Detect which cell encompasses the target text, then output its [x, y] center coordinate. 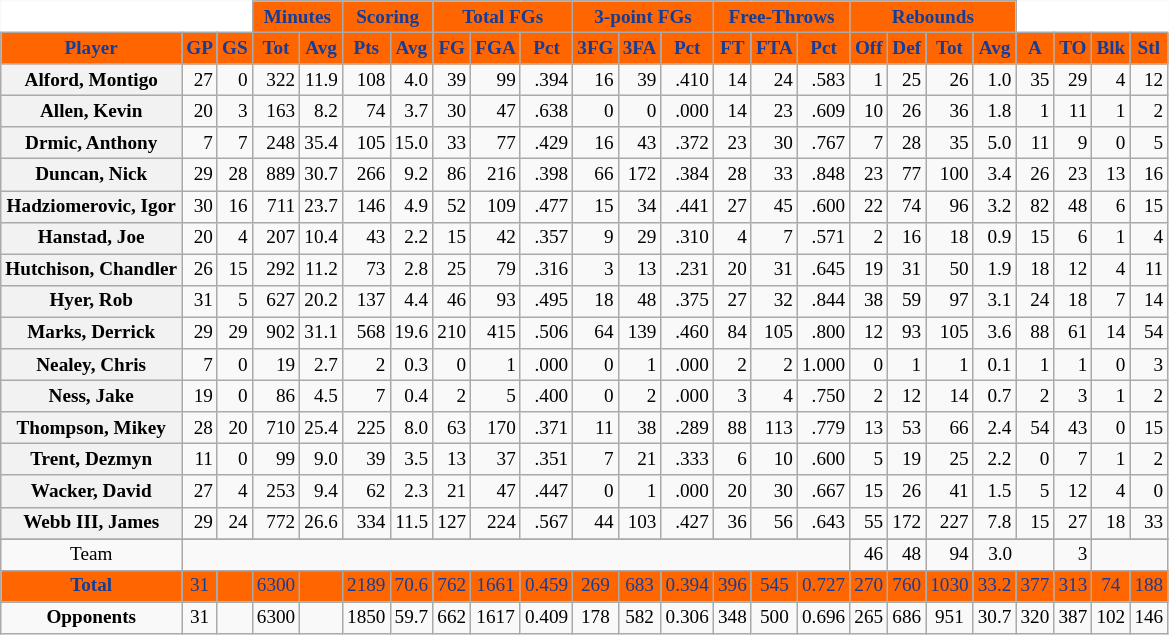
683 [640, 586]
3.4 [994, 175]
52 [452, 206]
Rebounds [933, 17]
102 [1111, 618]
163 [276, 111]
270 [869, 586]
2.4 [994, 428]
0.1 [994, 365]
.583 [823, 80]
348 [732, 618]
Team [92, 554]
FG [452, 48]
320 [1035, 618]
.571 [823, 238]
0.727 [823, 586]
0.4 [412, 396]
0.306 [687, 618]
762 [452, 586]
.750 [823, 396]
Free-Throws [781, 17]
170 [496, 428]
55 [869, 523]
.384 [687, 175]
0.7 [994, 396]
Duncan, Nick [92, 175]
.410 [687, 80]
.645 [823, 270]
334 [366, 523]
73 [366, 270]
Ness, Jake [92, 396]
GP [200, 48]
2189 [366, 586]
216 [496, 175]
Hadziomerovic, Igor [92, 206]
Total FGs [503, 17]
772 [276, 523]
103 [640, 523]
9.2 [412, 175]
711 [276, 206]
.398 [546, 175]
1.000 [823, 365]
26.6 [322, 523]
224 [496, 523]
710 [276, 428]
292 [276, 270]
4.5 [322, 396]
0.9 [994, 238]
FTA [774, 48]
Total [92, 586]
34 [640, 206]
137 [366, 301]
2.8 [412, 270]
37 [496, 460]
248 [276, 143]
.427 [687, 523]
1617 [496, 618]
Stl [1149, 48]
3-point FGs [644, 17]
Blk [1111, 48]
.351 [546, 460]
3.0 [994, 554]
1030 [950, 586]
Alford, Montigo [92, 80]
.567 [546, 523]
10.4 [322, 238]
951 [950, 618]
100 [950, 175]
Wacker, David [92, 491]
.316 [546, 270]
.357 [546, 238]
7.8 [994, 523]
5.0 [994, 143]
Minutes [297, 17]
3.5 [412, 460]
1.5 [994, 491]
108 [366, 80]
25.4 [322, 428]
396 [732, 586]
1.8 [994, 111]
.375 [687, 301]
11.2 [322, 270]
70.6 [412, 586]
313 [1073, 586]
.400 [546, 396]
.460 [687, 333]
61 [1073, 333]
TO [1073, 48]
889 [276, 175]
127 [452, 523]
Off [869, 48]
3FA [640, 48]
0.459 [546, 586]
59 [907, 301]
20.2 [322, 301]
84 [732, 333]
9.4 [322, 491]
4.9 [412, 206]
500 [774, 618]
0.409 [546, 618]
Opponents [92, 618]
Scoring [387, 17]
3.2 [994, 206]
0.696 [823, 618]
.231 [687, 270]
2.7 [322, 365]
1850 [366, 618]
94 [950, 554]
.447 [546, 491]
Hutchison, Chandler [92, 270]
.441 [687, 206]
15.0 [412, 143]
.506 [546, 333]
545 [774, 586]
377 [1035, 586]
139 [640, 333]
Player [92, 48]
415 [496, 333]
.779 [823, 428]
.800 [823, 333]
Allen, Kevin [92, 111]
207 [276, 238]
568 [366, 333]
64 [596, 333]
Thompson, Mikey [92, 428]
62 [366, 491]
22 [869, 206]
.844 [823, 301]
Marks, Derrick [92, 333]
1661 [496, 586]
Drmic, Anthony [92, 143]
56 [774, 523]
3.1 [994, 301]
50 [950, 270]
627 [276, 301]
322 [276, 80]
Pts [366, 48]
Trent, Dezmyn [92, 460]
266 [366, 175]
11.9 [322, 80]
82 [1035, 206]
Nealey, Chris [92, 365]
269 [596, 586]
8.2 [322, 111]
A [1035, 48]
.310 [687, 238]
.289 [687, 428]
227 [950, 523]
41 [950, 491]
GS [234, 48]
3FG [596, 48]
1.9 [994, 270]
.372 [687, 143]
FT [732, 48]
Def [907, 48]
3.7 [412, 111]
4.4 [412, 301]
79 [496, 270]
33.2 [994, 586]
113 [774, 428]
225 [366, 428]
.848 [823, 175]
32 [774, 301]
.371 [546, 428]
53 [907, 428]
0.394 [687, 586]
31.1 [322, 333]
96 [950, 206]
188 [1149, 586]
42 [496, 238]
4.0 [412, 80]
19.6 [412, 333]
63 [452, 428]
.333 [687, 460]
Webb III, James [92, 523]
1.0 [994, 80]
.429 [546, 143]
.477 [546, 206]
Hanstad, Joe [92, 238]
35.4 [322, 143]
387 [1073, 618]
FGA [496, 48]
686 [907, 618]
210 [452, 333]
0.3 [412, 365]
.667 [823, 491]
582 [640, 618]
59.7 [412, 618]
44 [596, 523]
.394 [546, 80]
.609 [823, 111]
662 [452, 618]
178 [596, 618]
.638 [546, 111]
760 [907, 586]
.643 [823, 523]
2.3 [412, 491]
9.0 [322, 460]
253 [276, 491]
902 [276, 333]
11.5 [412, 523]
23.7 [322, 206]
97 [950, 301]
Hyer, Rob [92, 301]
3.6 [994, 333]
109 [496, 206]
.767 [823, 143]
265 [869, 618]
.495 [546, 301]
8.0 [412, 428]
45 [774, 206]
